Return the [X, Y] coordinate for the center point of the cell that contains the specified text.  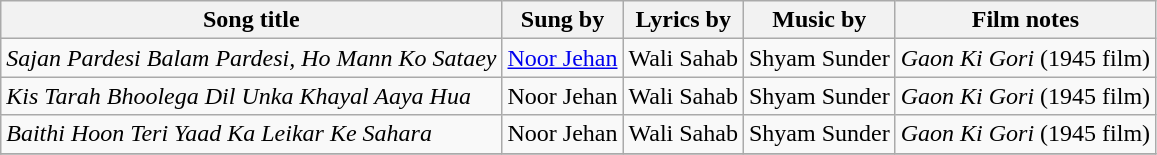
Sung by [562, 20]
Film notes [1025, 20]
Sajan Pardesi Balam Pardesi, Ho Mann Ko Sataey [252, 58]
Music by [819, 20]
Kis Tarah Bhoolega Dil Unka Khayal Aaya Hua [252, 96]
Lyrics by [683, 20]
Baithi Hoon Teri Yaad Ka Leikar Ke Sahara [252, 134]
Song title [252, 20]
